Output the (X, Y) coordinate of the center of the cell containing the given text.  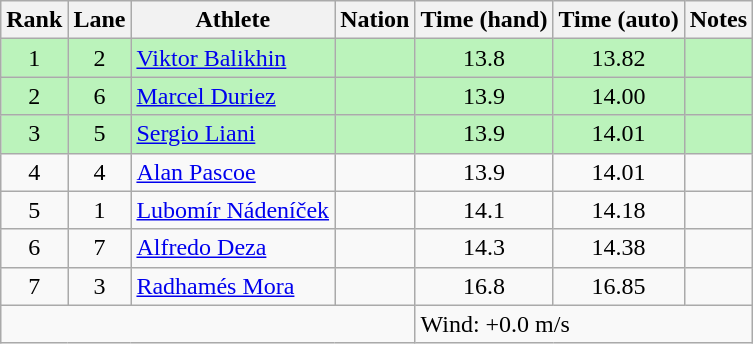
Lubomír Nádeníček (233, 210)
16.85 (618, 286)
Marcel Duriez (233, 96)
Wind: +0.0 m/s (584, 324)
Notes (718, 20)
Alan Pascoe (233, 172)
Sergio Liani (233, 134)
Alfredo Deza (233, 248)
14.18 (618, 210)
13.82 (618, 58)
Viktor Balikhin (233, 58)
Lane (100, 20)
Nation (375, 20)
14.38 (618, 248)
Time (auto) (618, 20)
Time (hand) (484, 20)
Radhamés Mora (233, 286)
14.3 (484, 248)
13.8 (484, 58)
Rank (34, 20)
14.00 (618, 96)
16.8 (484, 286)
14.1 (484, 210)
Athlete (233, 20)
